From the cell containing the given text, extract its center point as (X, Y) coordinate. 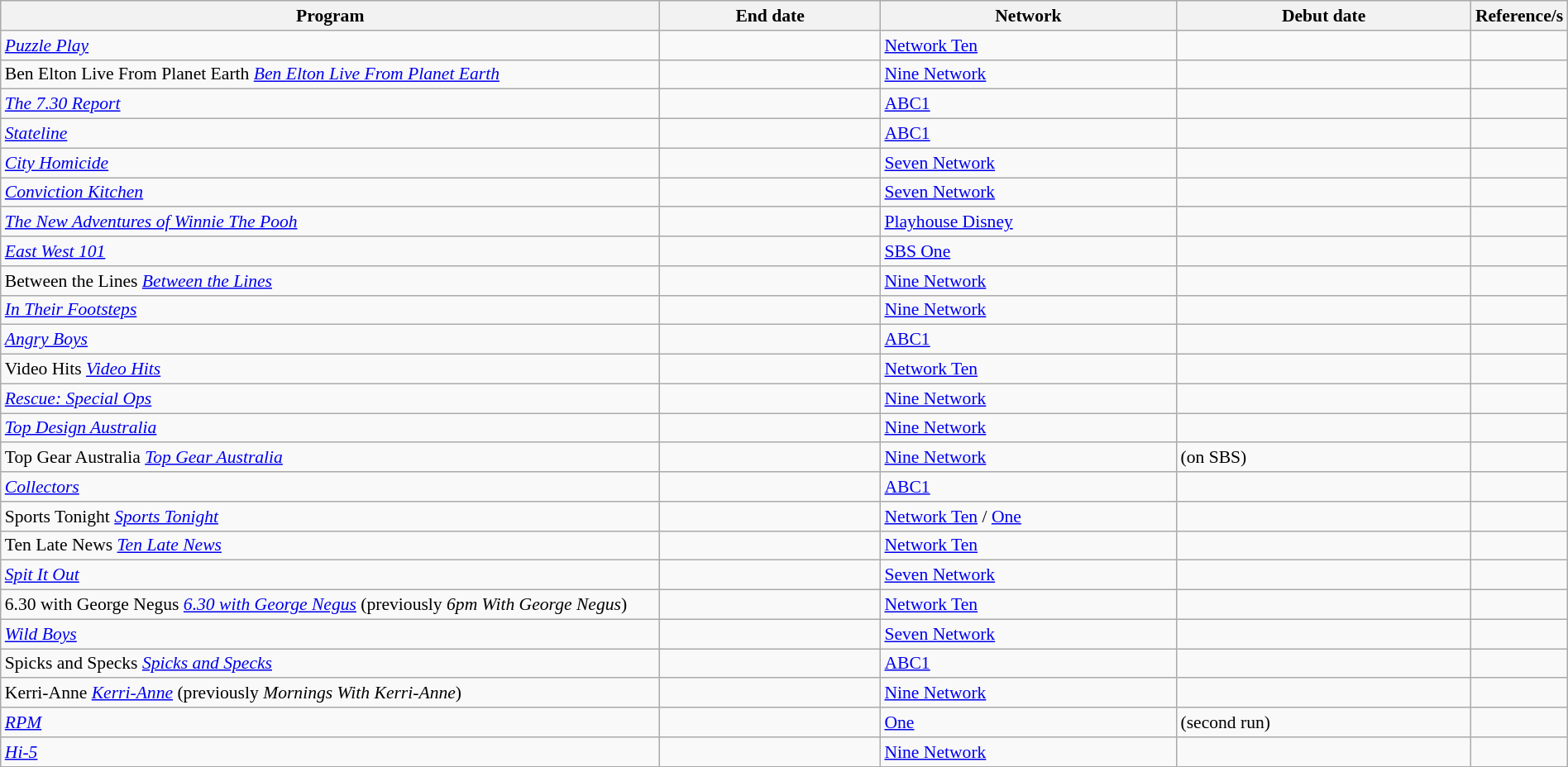
In Their Footsteps (331, 310)
The New Adventures of Winnie The Pooh (331, 222)
Angry Boys (331, 340)
Reference/s (1519, 16)
Collectors (331, 487)
Program (331, 16)
Hi-5 (331, 752)
6.30 with George Negus 6.30 with George Negus (previously 6pm With George Negus) (331, 605)
Playhouse Disney (1028, 222)
Rescue: Special Ops (331, 398)
Puzzle Play (331, 45)
Stateline (331, 134)
Network Ten / One (1028, 517)
(second run) (1323, 722)
Between the Lines Between the Lines (331, 281)
Spit It Out (331, 575)
Spicks and Specks Spicks and Specks (331, 664)
Top Gear Australia Top Gear Australia (331, 458)
Top Design Australia (331, 428)
Kerri-Anne Kerri-Anne (previously Mornings With Kerri-Anne) (331, 693)
Ben Elton Live From Planet Earth Ben Elton Live From Planet Earth (331, 74)
City Homicide (331, 163)
East West 101 (331, 251)
Debut date (1323, 16)
Sports Tonight Sports Tonight (331, 517)
The 7.30 Report (331, 104)
One (1028, 722)
Network (1028, 16)
Wild Boys (331, 634)
Video Hits Video Hits (331, 369)
End date (771, 16)
(on SBS) (1323, 458)
RPM (331, 722)
Conviction Kitchen (331, 193)
Ten Late News Ten Late News (331, 545)
SBS One (1028, 251)
